For the text-containing cell, return its midpoint in (X, Y) coordinate format. 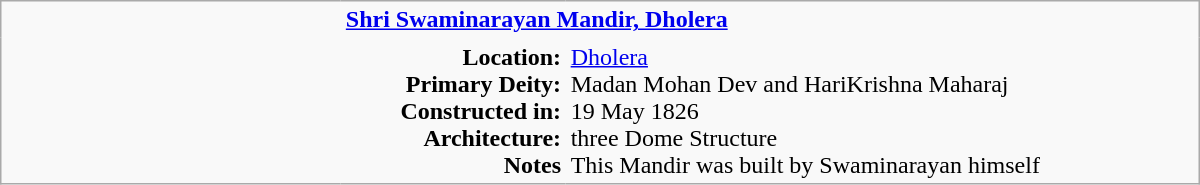
Location: Primary Deity:Constructed in:Architecture:Notes (454, 110)
Shri Swaminarayan Mandir, Dholera (770, 20)
Dholera Madan Mohan Dev and HariKrishna Maharaj 19 May 1826 three Dome StructureThis Mandir was built by Swaminarayan himself (882, 110)
